Find where the given text appears and provide that cell's center as [x, y] coordinate. 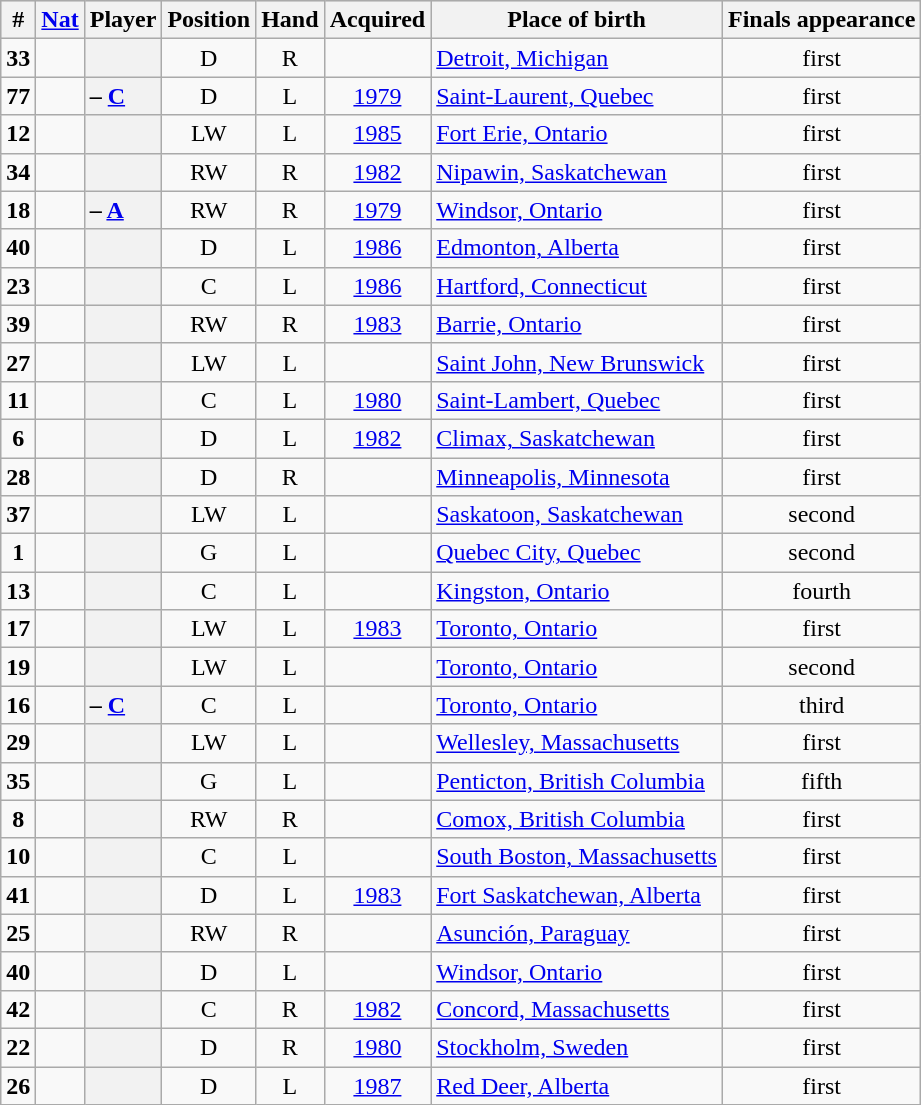
17 [18, 629]
1 [18, 553]
Quebec City, Quebec [577, 553]
12 [18, 134]
42 [18, 1009]
Penticton, British Columbia [577, 781]
Player [123, 20]
Edmonton, Alberta [577, 248]
37 [18, 515]
1985 [378, 134]
Stockholm, Sweden [577, 1047]
6 [18, 438]
third [821, 705]
8 [18, 819]
Saint-Laurent, Quebec [577, 96]
34 [18, 172]
Position [209, 20]
Asunción, Paraguay [577, 933]
Concord, Massachusetts [577, 1009]
1987 [378, 1085]
Red Deer, Alberta [577, 1085]
Detroit, Michigan [577, 58]
11 [18, 400]
fourth [821, 591]
Nat [60, 20]
South Boston, Massachusetts [577, 857]
16 [18, 705]
27 [18, 362]
29 [18, 743]
13 [18, 591]
Saint-Lambert, Quebec [577, 400]
Hand [290, 20]
Minneapolis, Minnesota [577, 477]
26 [18, 1085]
77 [18, 96]
Acquired [378, 20]
Fort Saskatchewan, Alberta [577, 895]
Climax, Saskatchewan [577, 438]
Comox, British Columbia [577, 819]
Nipawin, Saskatchewan [577, 172]
# [18, 20]
– A [123, 210]
22 [18, 1047]
10 [18, 857]
Saskatoon, Saskatchewan [577, 515]
Place of birth [577, 20]
23 [18, 286]
Fort Erie, Ontario [577, 134]
41 [18, 895]
25 [18, 933]
Hartford, Connecticut [577, 286]
Saint John, New Brunswick [577, 362]
35 [18, 781]
Wellesley, Massachusetts [577, 743]
Barrie, Ontario [577, 324]
28 [18, 477]
19 [18, 667]
33 [18, 58]
39 [18, 324]
fifth [821, 781]
18 [18, 210]
Kingston, Ontario [577, 591]
Finals appearance [821, 20]
